Scan for the cell matching the given text and deliver its [x, y] coordinate at center. 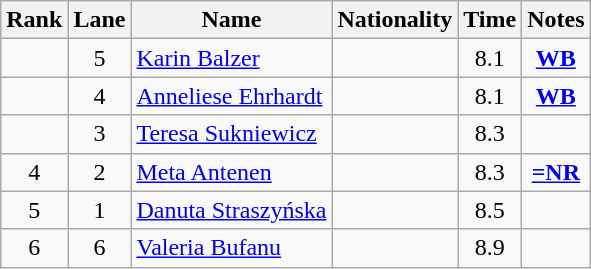
Valeria Bufanu [232, 248]
Karin Balzer [232, 58]
1 [100, 210]
Name [232, 20]
8.5 [490, 210]
Lane [100, 20]
3 [100, 134]
Notes [556, 20]
2 [100, 172]
Rank [34, 20]
Anneliese Ehrhardt [232, 96]
Nationality [395, 20]
8.9 [490, 248]
Teresa Sukniewicz [232, 134]
=NR [556, 172]
Danuta Straszyńska [232, 210]
Time [490, 20]
Meta Antenen [232, 172]
